Capture the cell that displays the provided text and extract its [x, y] central coordinate. 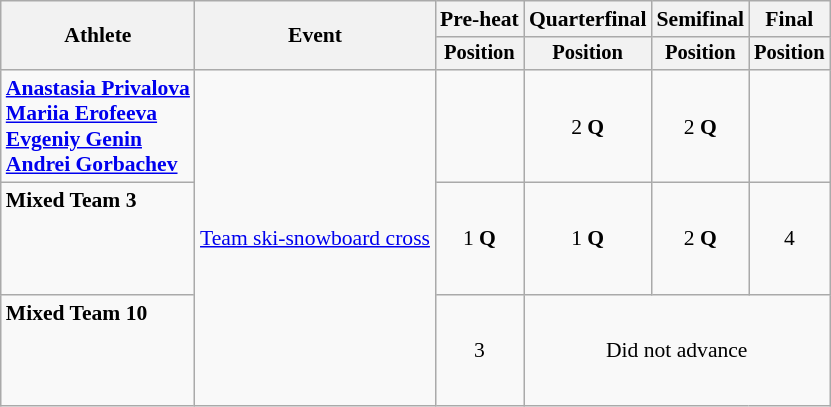
Pre-heat [480, 19]
Mixed Team 3 [98, 239]
3 [480, 351]
Quarterfinal [588, 19]
Athlete [98, 36]
Team ski-snowboard cross [315, 238]
Semifinal [700, 19]
Mixed Team 10 [98, 351]
Anastasia PrivalovaMariia ErofeevaEvgeniy GeninAndrei Gorbachev [98, 126]
4 [789, 239]
Did not advance [677, 351]
Final [789, 19]
Event [315, 36]
